Extract the [X, Y] coordinate from the center of the cell holding the provided text.  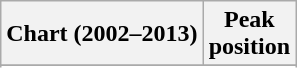
Peak position [249, 34]
Chart (2002–2013) [102, 34]
